Return the [X, Y] coordinate for the center point of the cell that contains the specified text.  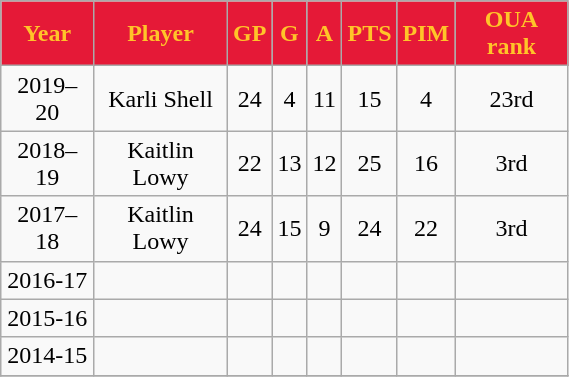
13 [290, 164]
A [324, 34]
9 [324, 228]
Year [48, 34]
11 [324, 98]
GP [249, 34]
Player [161, 34]
Karli Shell [161, 98]
2017–18 [48, 228]
2015-16 [48, 318]
23rd [512, 98]
12 [324, 164]
25 [370, 164]
2019–20 [48, 98]
2014-15 [48, 356]
PTS [370, 34]
2018–19 [48, 164]
PIM [426, 34]
2016-17 [48, 280]
G [290, 34]
OUA rank [512, 34]
16 [426, 164]
